Determine the (X, Y) coordinate at the center of the cell enclosing the given text.  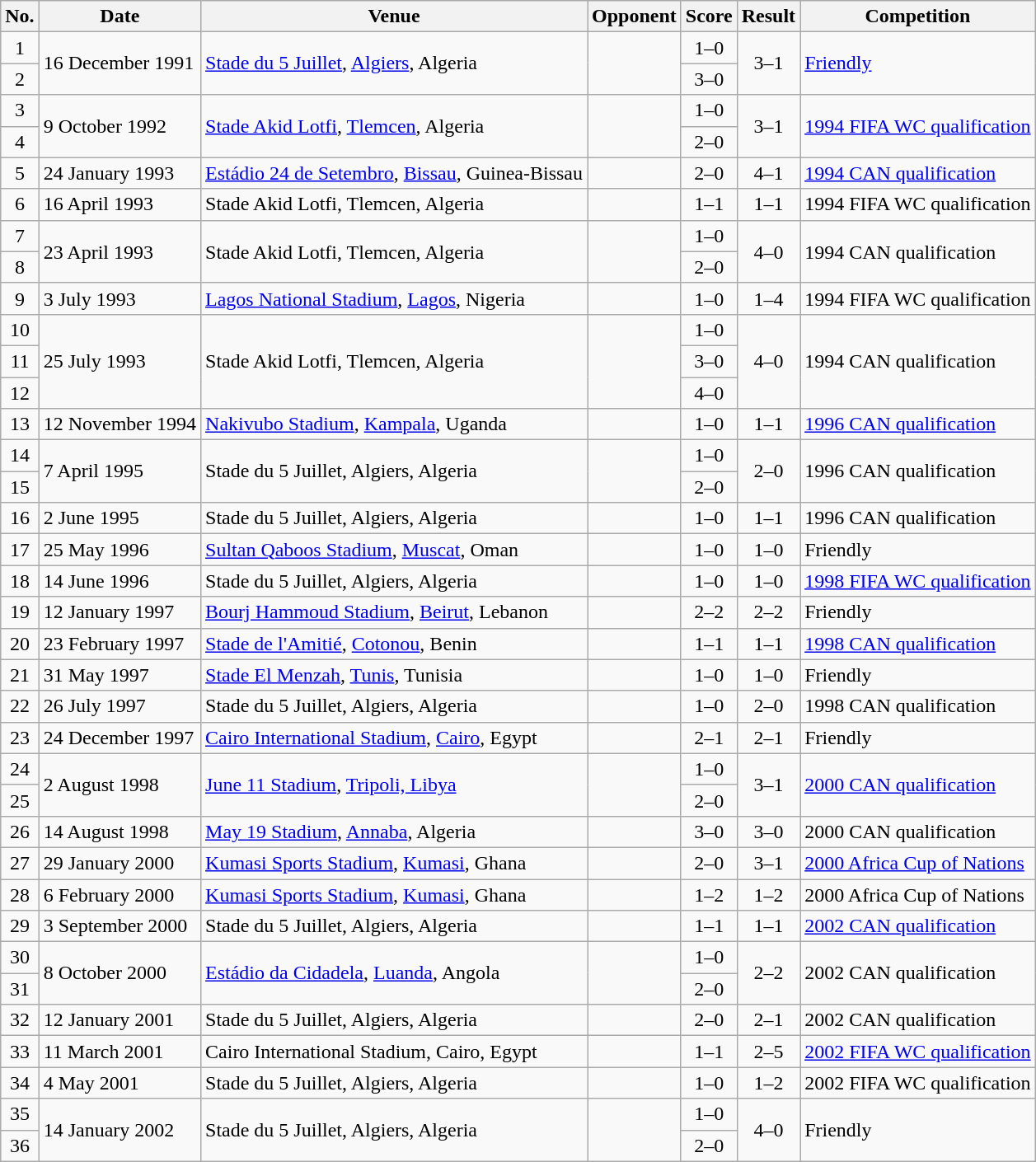
Venue (394, 16)
25 July 1993 (120, 361)
Result (768, 16)
36 (20, 1146)
Stade de l'Amitié, Cotonou, Benin (394, 644)
9 October 1992 (120, 126)
4 (20, 142)
Estádio 24 de Setembro, Bissau, Guinea-Bissau (394, 173)
6 (20, 204)
6 February 2000 (120, 894)
1–4 (768, 298)
26 (20, 832)
25 (20, 800)
Date (120, 16)
2–5 (768, 1052)
14 January 2002 (120, 1130)
5 (20, 173)
20 (20, 644)
2 June 1995 (120, 518)
Competition (918, 16)
14 June 1996 (120, 581)
26 July 1997 (120, 706)
3 July 1993 (120, 298)
Estádio da Cidadela, Luanda, Angola (394, 973)
34 (20, 1083)
No. (20, 16)
8 (20, 267)
15 (20, 487)
1998 FIFA WC qualification (918, 581)
22 (20, 706)
Score (709, 16)
12 (20, 393)
27 (20, 863)
33 (20, 1052)
Lagos National Stadium, Lagos, Nigeria (394, 298)
23 February 1997 (120, 644)
4 May 2001 (120, 1083)
29 (20, 926)
4–1 (768, 173)
7 April 1995 (120, 471)
19 (20, 612)
12 January 2001 (120, 1020)
16 April 1993 (120, 204)
Opponent (635, 16)
28 (20, 894)
16 December 1991 (120, 63)
13 (20, 424)
9 (20, 298)
14 (20, 456)
8 October 2000 (120, 973)
Stade El Menzah, Tunis, Tunisia (394, 675)
24 January 1993 (120, 173)
1 (20, 48)
29 January 2000 (120, 863)
25 May 1996 (120, 550)
21 (20, 675)
11 March 2001 (120, 1052)
35 (20, 1114)
Bourj Hammoud Stadium, Beirut, Lebanon (394, 612)
30 (20, 958)
7 (20, 236)
Sultan Qaboos Stadium, Muscat, Oman (394, 550)
17 (20, 550)
May 19 Stadium, Annaba, Algeria (394, 832)
23 April 1993 (120, 251)
3 September 2000 (120, 926)
23 (20, 738)
32 (20, 1020)
2 (20, 79)
31 May 1997 (120, 675)
31 (20, 989)
11 (20, 361)
June 11 Stadium, Tripoli, Libya (394, 785)
24 (20, 769)
3 (20, 110)
18 (20, 581)
Nakivubo Stadium, Kampala, Uganda (394, 424)
12 November 1994 (120, 424)
2 August 1998 (120, 785)
12 January 1997 (120, 612)
14 August 1998 (120, 832)
10 (20, 330)
24 December 1997 (120, 738)
16 (20, 518)
